Output the [x, y] coordinate of the center of the cell containing the given text.  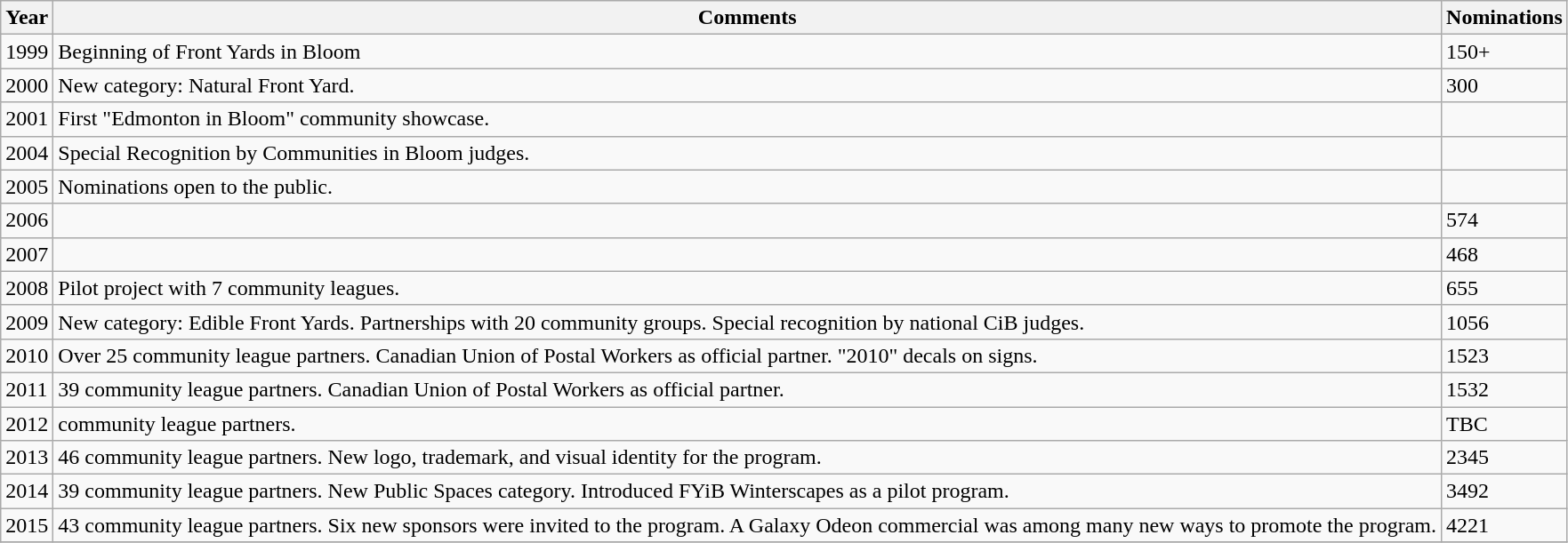
300 [1505, 85]
39 community league partners. Canadian Union of Postal Workers as official partner. [747, 389]
39 community league partners. New Public Spaces category. Introduced FYiB Winterscapes as a pilot program. [747, 491]
655 [1505, 288]
New category: Edible Front Yards. Partnerships with 20 community groups. Special recognition by national CiB judges. [747, 322]
43 community league partners. Six new sponsors were invited to the program. A Galaxy Odeon commercial was among many new ways to promote the program. [747, 525]
2014 [27, 491]
Nominations open to the public. [747, 187]
Over 25 community league partners. Canadian Union of Postal Workers as official partner. "2010" decals on signs. [747, 355]
Year [27, 18]
Beginning of Front Yards in Bloom [747, 52]
2013 [27, 458]
TBC [1505, 424]
2011 [27, 389]
New category: Natural Front Yard. [747, 85]
2010 [27, 355]
1056 [1505, 322]
46 community league partners. New logo, trademark, and visual identity for the program. [747, 458]
2008 [27, 288]
468 [1505, 254]
4221 [1505, 525]
2004 [27, 153]
2345 [1505, 458]
community league partners. [747, 424]
2009 [27, 322]
First "Edmonton in Bloom" community showcase. [747, 119]
1523 [1505, 355]
574 [1505, 220]
2006 [27, 220]
150+ [1505, 52]
2005 [27, 187]
2001 [27, 119]
Nominations [1505, 18]
Comments [747, 18]
Pilot project with 7 community leagues. [747, 288]
3492 [1505, 491]
2015 [27, 525]
2007 [27, 254]
2012 [27, 424]
1999 [27, 52]
1532 [1505, 389]
2000 [27, 85]
Special Recognition by Communities in Bloom judges. [747, 153]
